Detect which cell encompasses the target text, then output its [x, y] center coordinate. 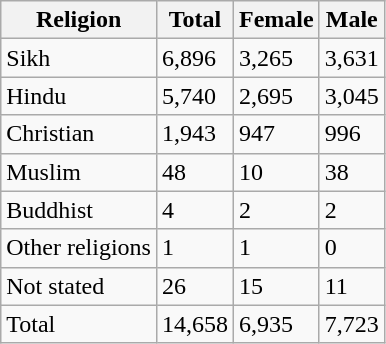
0 [352, 248]
Female [277, 20]
Not stated [79, 286]
15 [277, 286]
996 [352, 134]
Christian [79, 134]
947 [277, 134]
14,658 [194, 324]
38 [352, 172]
3,265 [277, 58]
Muslim [79, 172]
4 [194, 210]
Buddhist [79, 210]
5,740 [194, 96]
Religion [79, 20]
1,943 [194, 134]
11 [352, 286]
Sikh [79, 58]
Other religions [79, 248]
26 [194, 286]
Male [352, 20]
3,045 [352, 96]
10 [277, 172]
48 [194, 172]
6,896 [194, 58]
7,723 [352, 324]
3,631 [352, 58]
Hindu [79, 96]
2,695 [277, 96]
6,935 [277, 324]
